Determine the (X, Y) coordinate at the center of the cell enclosing the given text.  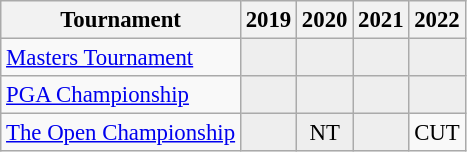
The Open Championship (121, 133)
Masters Tournament (121, 58)
Tournament (121, 20)
2020 (325, 20)
2021 (381, 20)
CUT (437, 133)
PGA Championship (121, 95)
2019 (268, 20)
NT (325, 133)
2022 (437, 20)
